Pinpoint the cell where the given text exists, returning its (x, y) midpoint coordinate. 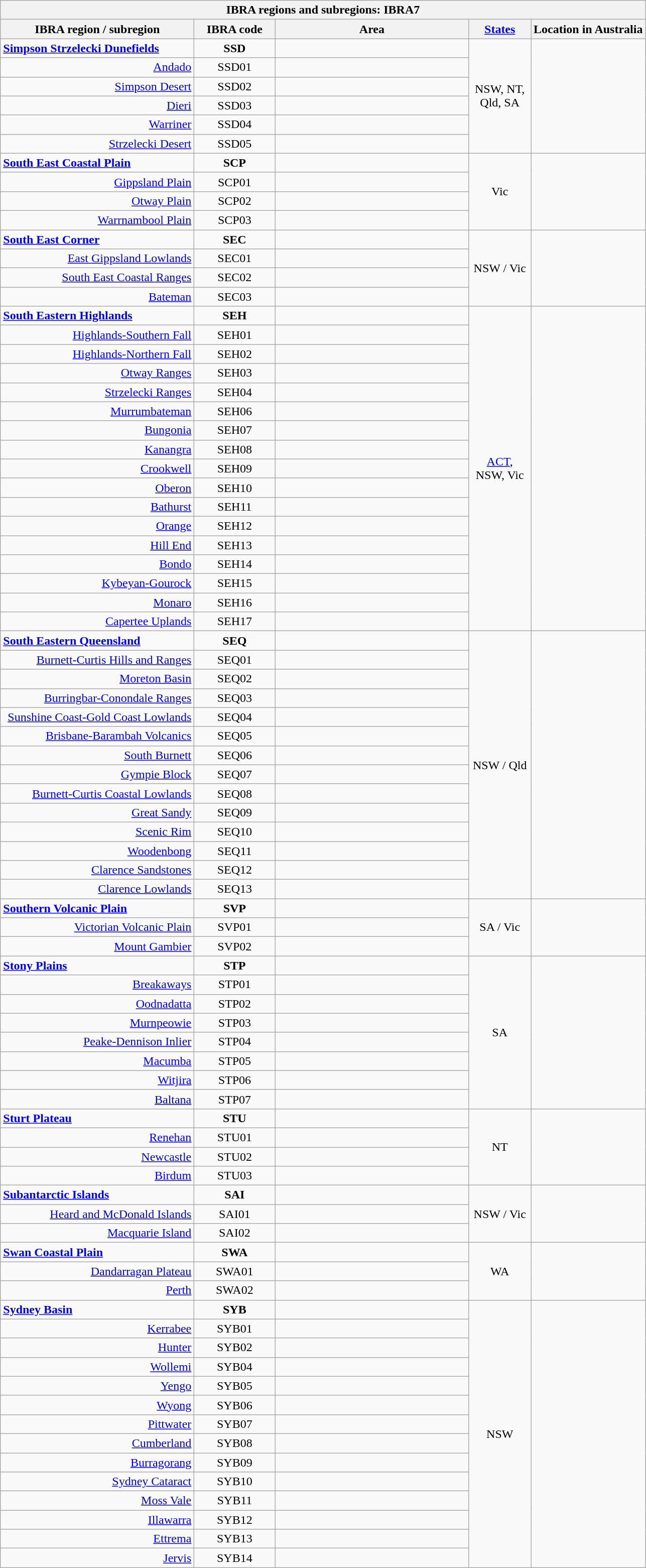
SVP (235, 908)
Simpson Strzelecki Dunefields (97, 48)
SEH16 (235, 602)
Bondo (97, 564)
Otway Ranges (97, 373)
SEQ04 (235, 717)
SEQ03 (235, 698)
East Gippsland Lowlands (97, 259)
Sunshine Coast-Gold Coast Lowlands (97, 717)
SEH06 (235, 411)
SEQ02 (235, 679)
Renehan (97, 1137)
Area (372, 29)
South East Coastal Ranges (97, 278)
SYB11 (235, 1501)
Woodenbong (97, 851)
Strzelecki Desert (97, 144)
Breakaways (97, 985)
Murrumbateman (97, 411)
NSW, NT, Qld, SA (500, 96)
STU02 (235, 1156)
SAI01 (235, 1214)
STP (235, 966)
Kybeyan-Gourock (97, 583)
Warrnambool Plain (97, 220)
SYB12 (235, 1520)
Pittwater (97, 1424)
SVP02 (235, 946)
South Eastern Queensland (97, 641)
SEH11 (235, 507)
Bathurst (97, 507)
Hunter (97, 1348)
SVP01 (235, 927)
STP01 (235, 985)
Macumba (97, 1061)
Sydney Basin (97, 1309)
Hill End (97, 545)
SSD02 (235, 86)
Kanangra (97, 449)
Burringbar-Conondale Ranges (97, 698)
Bungonia (97, 430)
Gympie Block (97, 774)
SEQ13 (235, 889)
SWA01 (235, 1271)
SYB09 (235, 1463)
SEQ11 (235, 851)
STU (235, 1118)
Wyong (97, 1405)
Highlands-Northern Fall (97, 354)
SSD01 (235, 67)
SEH09 (235, 468)
Baltana (97, 1099)
SEQ10 (235, 831)
SEC03 (235, 297)
SYB05 (235, 1386)
Vic (500, 191)
STP07 (235, 1099)
Andado (97, 67)
Gippsland Plain (97, 182)
Swan Coastal Plain (97, 1252)
SAI02 (235, 1233)
SEQ08 (235, 793)
STP04 (235, 1042)
Subantarctic Islands (97, 1195)
STU01 (235, 1137)
SEH10 (235, 488)
Burnett-Curtis Hills and Ranges (97, 660)
NT (500, 1147)
SCP02 (235, 201)
Dieri (97, 105)
Moreton Basin (97, 679)
SYB14 (235, 1558)
STP02 (235, 1004)
South Burnett (97, 755)
SEQ (235, 641)
Location in Australia (588, 29)
SYB04 (235, 1367)
Clarence Sandstones (97, 870)
Bateman (97, 297)
South East Coastal Plain (97, 163)
Yengo (97, 1386)
SSD05 (235, 144)
SYB10 (235, 1482)
Great Sandy (97, 812)
SCP01 (235, 182)
Monaro (97, 602)
NSW / Qld (500, 765)
SSD03 (235, 105)
Oodnadatta (97, 1004)
SEH15 (235, 583)
Mount Gambier (97, 946)
SEQ07 (235, 774)
Murnpeowie (97, 1023)
Birdum (97, 1176)
Brisbane-Barambah Volcanics (97, 736)
Moss Vale (97, 1501)
Witjira (97, 1080)
Warriner (97, 125)
SEQ06 (235, 755)
Sydney Cataract (97, 1482)
SEC (235, 239)
STU03 (235, 1176)
States (500, 29)
Ettrema (97, 1539)
Scenic Rim (97, 831)
SEH14 (235, 564)
SWA (235, 1252)
Dandarragan Plateau (97, 1271)
Peake-Dennison Inlier (97, 1042)
SCP03 (235, 220)
Simpson Desert (97, 86)
SEH01 (235, 335)
Crookwell (97, 468)
SEQ05 (235, 736)
SWA02 (235, 1290)
STP05 (235, 1061)
Newcastle (97, 1156)
SAI (235, 1195)
Strzelecki Ranges (97, 392)
South Eastern Highlands (97, 316)
SEC02 (235, 278)
SYB07 (235, 1424)
STP06 (235, 1080)
SEH03 (235, 373)
ACT, NSW, Vic (500, 469)
South East Corner (97, 239)
SYB02 (235, 1348)
Heard and McDonald Islands (97, 1214)
Macquarie Island (97, 1233)
SEH07 (235, 430)
Southern Volcanic Plain (97, 908)
Oberon (97, 488)
Cumberland (97, 1443)
SYB08 (235, 1443)
IBRA region / subregion (97, 29)
SEH12 (235, 526)
SEH17 (235, 622)
Otway Plain (97, 201)
SYB01 (235, 1329)
SCP (235, 163)
SEH (235, 316)
SYB (235, 1309)
Clarence Lowlands (97, 889)
SEC01 (235, 259)
SEQ09 (235, 812)
Burragorang (97, 1463)
SYB13 (235, 1539)
SSD04 (235, 125)
IBRA code (235, 29)
Illawarra (97, 1520)
SEH08 (235, 449)
Capertee Uplands (97, 622)
SEH13 (235, 545)
NSW (500, 1434)
SEQ12 (235, 870)
SEQ01 (235, 660)
Orange (97, 526)
Jervis (97, 1558)
Perth (97, 1290)
SA (500, 1032)
Victorian Volcanic Plain (97, 927)
Wollemi (97, 1367)
WA (500, 1271)
SYB06 (235, 1405)
STP03 (235, 1023)
Highlands-Southern Fall (97, 335)
IBRA regions and subregions: IBRA7 (323, 10)
SSD (235, 48)
Kerrabee (97, 1329)
SA / Vic (500, 927)
SEH04 (235, 392)
Sturt Plateau (97, 1118)
Burnett-Curtis Coastal Lowlands (97, 793)
SEH02 (235, 354)
Stony Plains (97, 966)
